Identify which cell holds the provided text, then report its (X, Y) central coordinate. 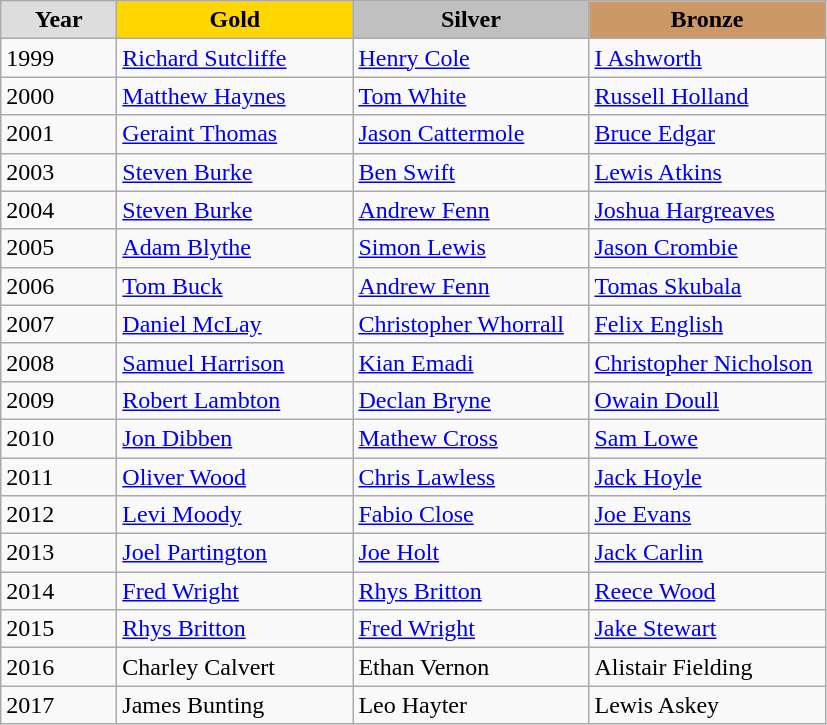
Jason Crombie (707, 248)
Geraint Thomas (235, 134)
Jack Hoyle (707, 477)
2011 (59, 477)
Declan Bryne (471, 400)
Charley Calvert (235, 667)
Robert Lambton (235, 400)
Russell Holland (707, 96)
Mathew Cross (471, 438)
Chris Lawless (471, 477)
Owain Doull (707, 400)
Henry Cole (471, 58)
2017 (59, 705)
2001 (59, 134)
Ben Swift (471, 172)
Adam Blythe (235, 248)
Richard Sutcliffe (235, 58)
Jason Cattermole (471, 134)
2004 (59, 210)
2008 (59, 362)
Bruce Edgar (707, 134)
Lewis Askey (707, 705)
1999 (59, 58)
2012 (59, 515)
Fabio Close (471, 515)
2015 (59, 629)
James Bunting (235, 705)
Joel Partington (235, 553)
2003 (59, 172)
Simon Lewis (471, 248)
Jack Carlin (707, 553)
Christopher Nicholson (707, 362)
Joshua Hargreaves (707, 210)
2014 (59, 591)
Tom Buck (235, 286)
Jake Stewart (707, 629)
2000 (59, 96)
Daniel McLay (235, 324)
Lewis Atkins (707, 172)
Tom White (471, 96)
Leo Hayter (471, 705)
Tomas Skubala (707, 286)
Joe Holt (471, 553)
Reece Wood (707, 591)
Bronze (707, 20)
Sam Lowe (707, 438)
Felix English (707, 324)
Joe Evans (707, 515)
2005 (59, 248)
Samuel Harrison (235, 362)
Alistair Fielding (707, 667)
2007 (59, 324)
Jon Dibben (235, 438)
Matthew Haynes (235, 96)
Silver (471, 20)
Kian Emadi (471, 362)
2010 (59, 438)
Oliver Wood (235, 477)
Levi Moody (235, 515)
2013 (59, 553)
I Ashworth (707, 58)
Gold (235, 20)
2016 (59, 667)
Christopher Whorrall (471, 324)
Year (59, 20)
2006 (59, 286)
2009 (59, 400)
Ethan Vernon (471, 667)
